From the cell containing the given text, extract its center point as [X, Y] coordinate. 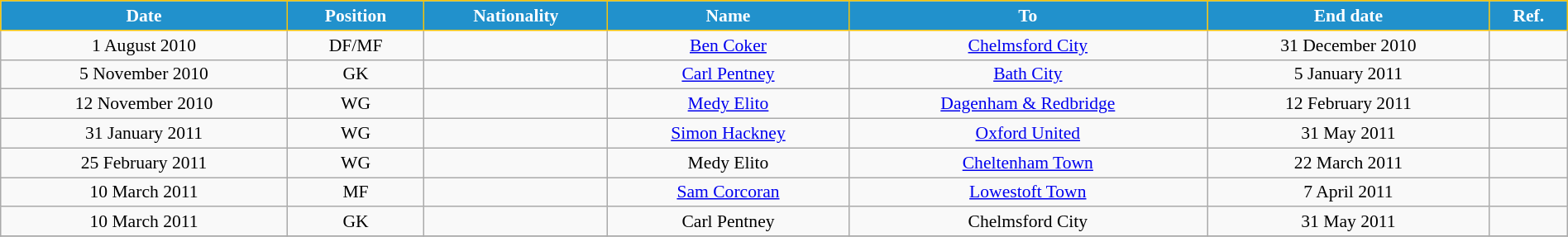
Ref. [1528, 16]
31 December 2010 [1349, 45]
5 January 2011 [1349, 74]
1 August 2010 [144, 45]
Dagenham & Redbridge [1027, 104]
Bath City [1027, 74]
Nationality [516, 16]
5 November 2010 [144, 74]
To [1027, 16]
DF/MF [356, 45]
Cheltenham Town [1027, 163]
Sam Corcoran [728, 192]
Simon Hackney [728, 134]
25 February 2011 [144, 163]
Date [144, 16]
Position [356, 16]
Name [728, 16]
Oxford United [1027, 134]
12 November 2010 [144, 104]
12 February 2011 [1349, 104]
Lowestoft Town [1027, 192]
22 March 2011 [1349, 163]
7 April 2011 [1349, 192]
Ben Coker [728, 45]
31 January 2011 [144, 134]
MF [356, 192]
End date [1349, 16]
